Identify which cell holds the provided text, then report its (x, y) central coordinate. 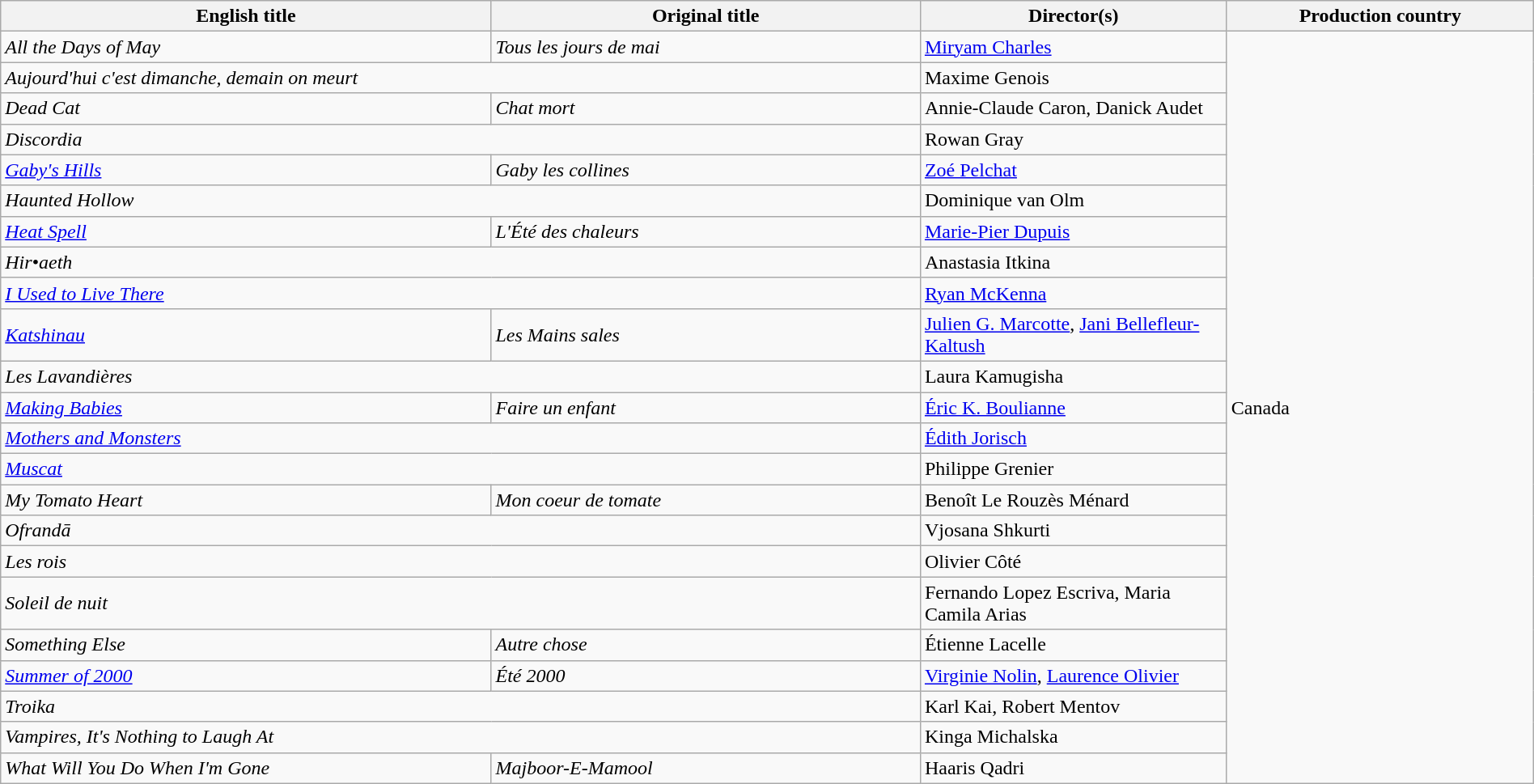
Marie-Pier Dupuis (1073, 231)
Anastasia Itkina (1073, 262)
Virginie Nolin, Laurence Olivier (1073, 676)
Ofrandā (461, 531)
Summer of 2000 (246, 676)
Vampires, It's Nothing to Laugh At (461, 737)
Director(s) (1073, 16)
Aujourd'hui c'est dimanche, demain on meurt (461, 78)
Olivier Côté (1073, 562)
Éric K. Boulianne (1073, 407)
Été 2000 (706, 676)
I Used to Live There (461, 293)
Haaris Qadri (1073, 768)
Annie-Claude Caron, Danick Audet (1073, 108)
Haunted Hollow (461, 201)
Mothers and Monsters (461, 439)
Heat Spell (246, 231)
Maxime Genois (1073, 78)
Mon coeur de tomate (706, 500)
Laura Kamugisha (1073, 376)
My Tomato Heart (246, 500)
Benoît Le Rouzès Ménard (1073, 500)
Gaby les collines (706, 170)
Tous les jours de mai (706, 47)
Julien G. Marcotte, Jani Bellefleur-Kaltush (1073, 335)
Dead Cat (246, 108)
Kinga Michalska (1073, 737)
Zoé Pelchat (1073, 170)
L'Été des chaleurs (706, 231)
Miryam Charles (1073, 47)
Original title (706, 16)
Hir•aeth (461, 262)
Les Mains sales (706, 335)
Rowan Gray (1073, 139)
Fernando Lopez Escriva, Maria Camila Arias (1073, 604)
Les rois (461, 562)
Autre chose (706, 645)
Dominique van Olm (1073, 201)
Making Babies (246, 407)
Gaby's Hills (246, 170)
Ryan McKenna (1073, 293)
Production country (1380, 16)
Vjosana Shkurti (1073, 531)
What Will You Do When I'm Gone (246, 768)
Les Lavandières (461, 376)
Soleil de nuit (461, 604)
Étienne Lacelle (1073, 645)
English title (246, 16)
Philippe Grenier (1073, 469)
Majboor-E-Mamool (706, 768)
Chat mort (706, 108)
Something Else (246, 645)
Faire un enfant (706, 407)
Muscat (461, 469)
Katshinau (246, 335)
Discordia (461, 139)
Troika (461, 706)
All the Days of May (246, 47)
Canada (1380, 408)
Karl Kai, Robert Mentov (1073, 706)
Édith Jorisch (1073, 439)
